For the text-containing cell, return its midpoint in (X, Y) coordinate format. 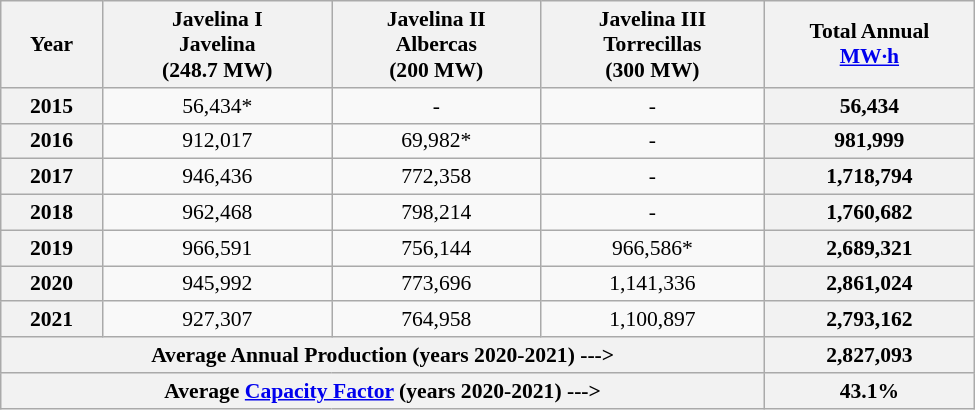
Javelina I Javelina (248.7 MW) (217, 44)
2016 (52, 141)
1,718,794 (869, 177)
2,689,321 (869, 248)
798,214 (436, 213)
Javelina III Torrecillas (300 MW) (652, 44)
2018 (52, 213)
2017 (52, 177)
56,434 (869, 106)
2015 (52, 106)
912,017 (217, 141)
Total AnnualMW·h (869, 44)
927,307 (217, 320)
2,861,024 (869, 284)
Average Capacity Factor (years 2020-2021) ---> (383, 391)
2021 (52, 320)
2019 (52, 248)
2,793,162 (869, 320)
Average Annual Production (years 2020-2021) ---> (383, 355)
966,591 (217, 248)
756,144 (436, 248)
56,434* (217, 106)
962,468 (217, 213)
773,696 (436, 284)
966,586* (652, 248)
2020 (52, 284)
981,999 (869, 141)
69,982* (436, 141)
1,100,897 (652, 320)
2,827,093 (869, 355)
764,958 (436, 320)
1,760,682 (869, 213)
43.1% (869, 391)
946,436 (217, 177)
772,358 (436, 177)
Year (52, 44)
Javelina II Albercas (200 MW) (436, 44)
945,992 (217, 284)
1,141,336 (652, 284)
